Detect which cell encompasses the target text, then output its [X, Y] center coordinate. 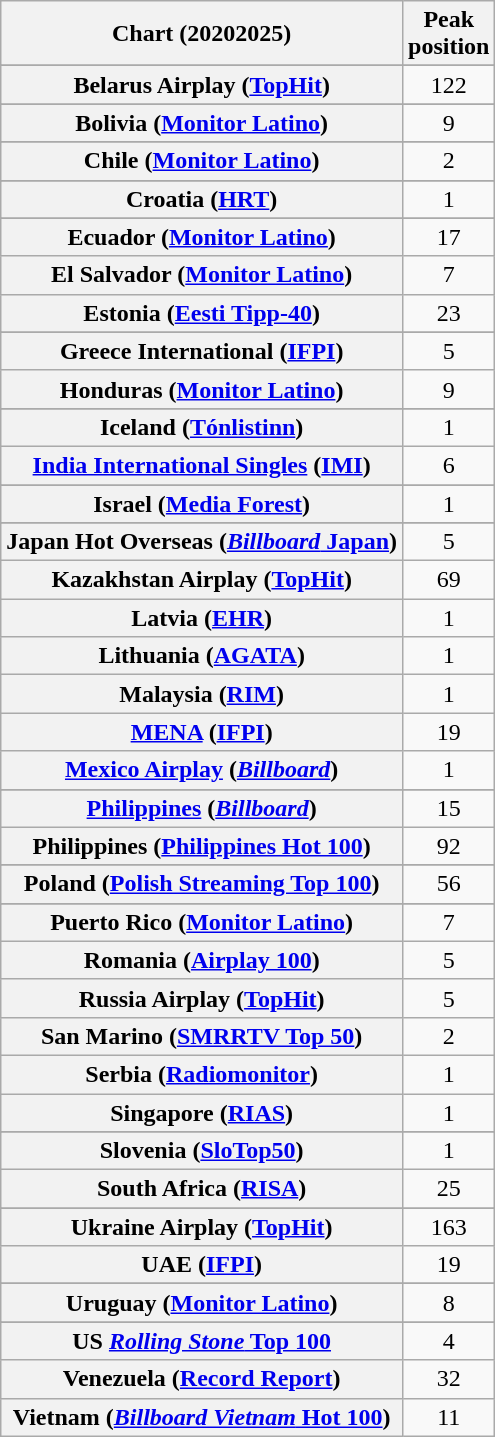
Honduras (Monitor Latino) [202, 389]
25 [449, 1189]
Slovenia (SloTop50) [202, 1151]
Ukraine Airplay (TopHit) [202, 1227]
UAE (IFPI) [202, 1265]
Belarus Airplay (TopHit) [202, 85]
11 [449, 1417]
Chart (20202025) [202, 34]
6 [449, 465]
Serbia (Radiomonitor) [202, 1074]
23 [449, 313]
MENA (IFPI) [202, 732]
San Marino (SMRRTV Top 50) [202, 1036]
Malaysia (RIM) [202, 694]
Greece International (IFPI) [202, 351]
Vietnam (Billboard Vietnam Hot 100) [202, 1417]
Iceland (Tónlistinn) [202, 427]
92 [449, 846]
4 [449, 1341]
Singapore (RIAS) [202, 1113]
Romania (Airplay 100) [202, 960]
Kazakhstan Airplay (TopHit) [202, 580]
Russia Airplay (TopHit) [202, 998]
Philippines (Billboard) [202, 808]
South Africa (RISA) [202, 1189]
Latvia (EHR) [202, 618]
17 [449, 237]
Bolivia (Monitor Latino) [202, 123]
Japan Hot Overseas (Billboard Japan) [202, 542]
32 [449, 1379]
Croatia (HRT) [202, 199]
Philippines (Philippines Hot 100) [202, 846]
69 [449, 580]
122 [449, 85]
Estonia (Eesti Tipp-40) [202, 313]
US Rolling Stone Top 100 [202, 1341]
Chile (Monitor Latino) [202, 161]
Ecuador (Monitor Latino) [202, 237]
163 [449, 1227]
8 [449, 1303]
Uruguay (Monitor Latino) [202, 1303]
Israel (Media Forest) [202, 503]
Peakposition [449, 34]
El Salvador (Monitor Latino) [202, 275]
India International Singles (IMI) [202, 465]
Mexico Airplay (Billboard) [202, 770]
56 [449, 884]
Lithuania (AGATA) [202, 656]
Puerto Rico (Monitor Latino) [202, 922]
15 [449, 808]
Poland (Polish Streaming Top 100) [202, 884]
Venezuela (Record Report) [202, 1379]
